Locate the cell with the specified text and output its (x, y) center coordinate. 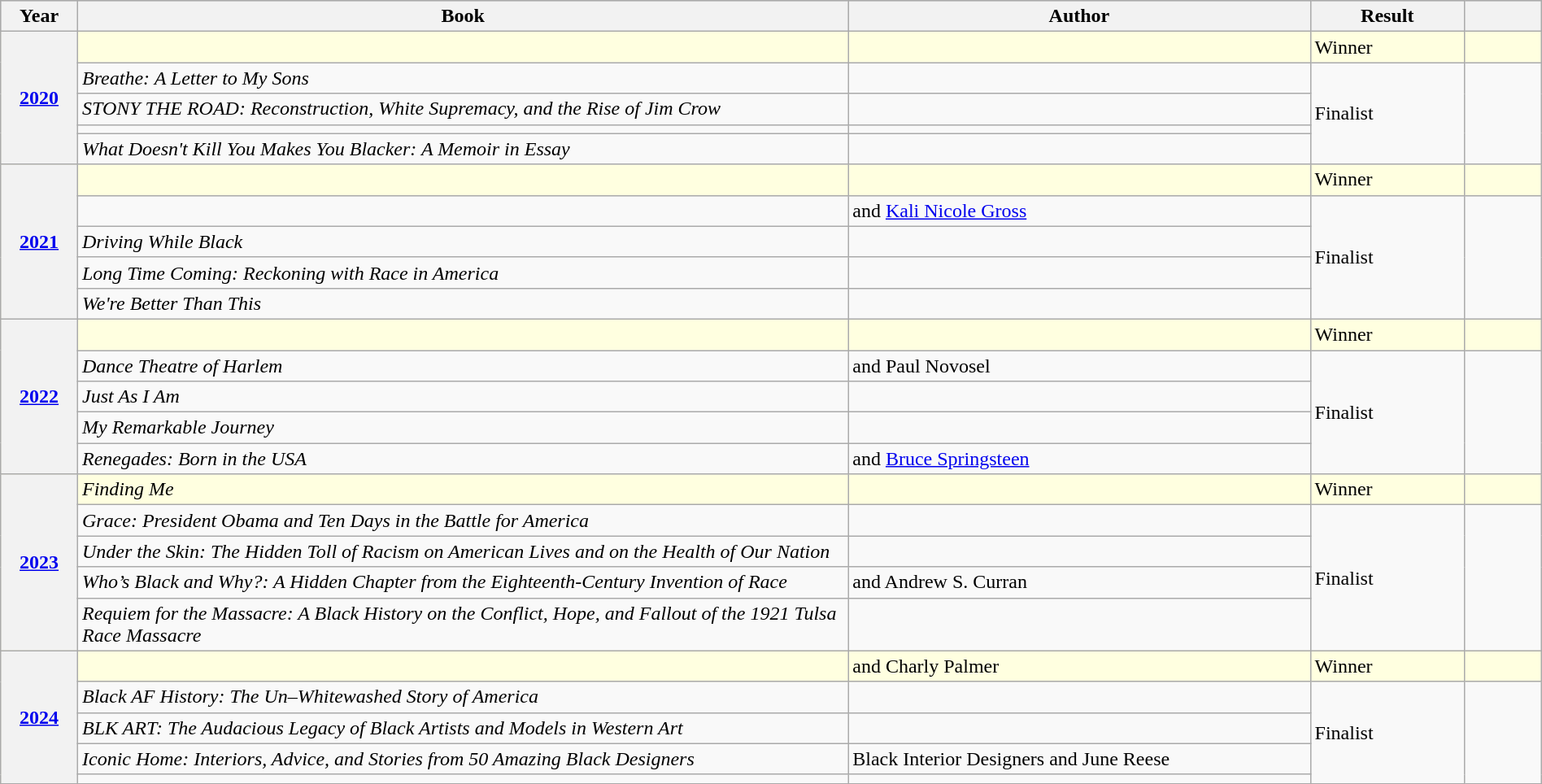
and Kali Nicole Gross (1079, 211)
Result (1387, 16)
STONY THE ROAD: Reconstruction, White Supremacy, and the Rise of Jim Crow (462, 109)
Black AF History: The Un–Whitewashed Story of America (462, 697)
2023 (39, 563)
Black Interior Designers and June Reese (1079, 759)
and Andrew S. Curran (1079, 582)
Grace: President Obama and Ten Days in the Battle for America (462, 520)
Author (1079, 16)
Driving While Black (462, 242)
Renegades: Born in the USA (462, 459)
and Bruce Springsteen (1079, 459)
2020 (39, 98)
and Charly Palmer (1079, 666)
My Remarkable Journey (462, 428)
and Paul Novosel (1079, 365)
Book (462, 16)
Just As I Am (462, 397)
What Doesn't Kill You Makes You Blacker: A Memoir in Essay (462, 149)
We're Better Than This (462, 303)
2021 (39, 242)
Under the Skin: The Hidden Toll of Racism on American Lives and on the Health of Our Nation (462, 551)
Who’s Black and Why?: A Hidden Chapter from the Eighteenth-Century Invention of Race (462, 582)
Dance Theatre of Harlem (462, 365)
Requiem for the Massacre: A Black History on the Conflict, Hope, and Fallout of the 1921 Tulsa Race Massacre (462, 625)
2022 (39, 396)
2024 (39, 717)
Breathe: A Letter to My Sons (462, 78)
Long Time Coming: Reckoning with Race in America (462, 272)
Finding Me (462, 490)
Iconic Home: Interiors, Advice, and Stories from 50 Amazing Black Designers (462, 759)
BLK ART: The Audacious Legacy of Black Artists and Models in Western Art (462, 728)
Year (39, 16)
